Scan for the cell matching the given text and deliver its [X, Y] coordinate at center. 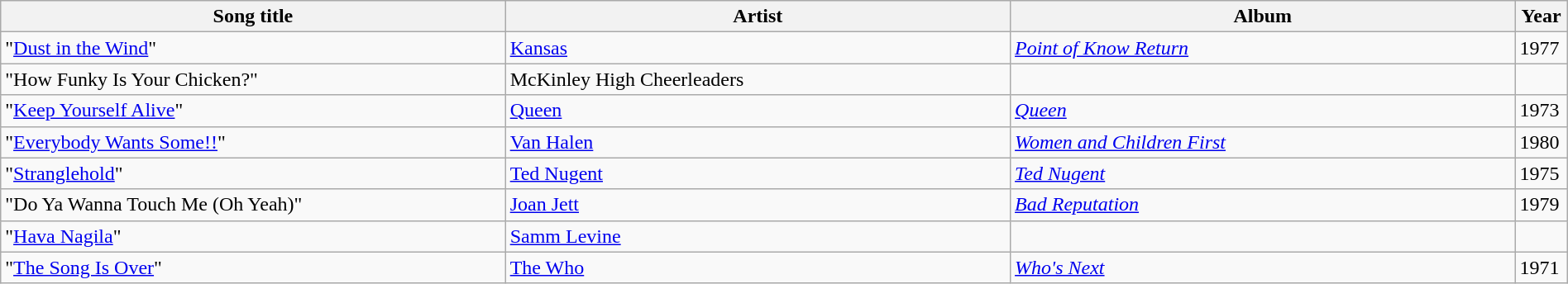
"Do Ya Wanna Touch Me (Oh Yeah)" [253, 205]
Joan Jett [758, 205]
Point of Know Return [1263, 48]
The Who [758, 267]
1980 [1542, 142]
"Everybody Wants Some!!" [253, 142]
1971 [1542, 267]
Women and Children First [1263, 142]
"Dust in the Wind" [253, 48]
"Stranglehold" [253, 173]
1975 [1542, 173]
1977 [1542, 48]
Song title [253, 17]
"Keep Yourself Alive" [253, 111]
Who's Next [1263, 267]
Year [1542, 17]
"Hava Nagila" [253, 236]
Bad Reputation [1263, 205]
1979 [1542, 205]
Album [1263, 17]
McKinley High Cheerleaders [758, 79]
Kansas [758, 48]
"How Funky Is Your Chicken?" [253, 79]
Samm Levine [758, 236]
1973 [1542, 111]
"The Song Is Over" [253, 267]
Artist [758, 17]
Van Halen [758, 142]
